Locate the cell with the specified text and output its [x, y] center coordinate. 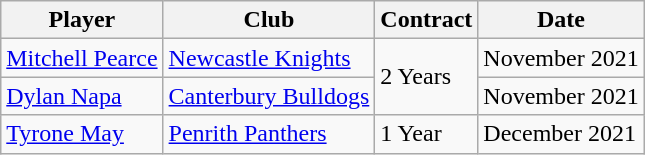
Contract [426, 20]
Newcastle Knights [269, 58]
Tyrone May [82, 134]
2 Years [426, 77]
Penrith Panthers [269, 134]
Canterbury Bulldogs [269, 96]
Date [561, 20]
Player [82, 20]
Mitchell Pearce [82, 58]
Club [269, 20]
Dylan Napa [82, 96]
1 Year [426, 134]
December 2021 [561, 134]
